Return the [X, Y] coordinate for the center point of the cell that contains the specified text.  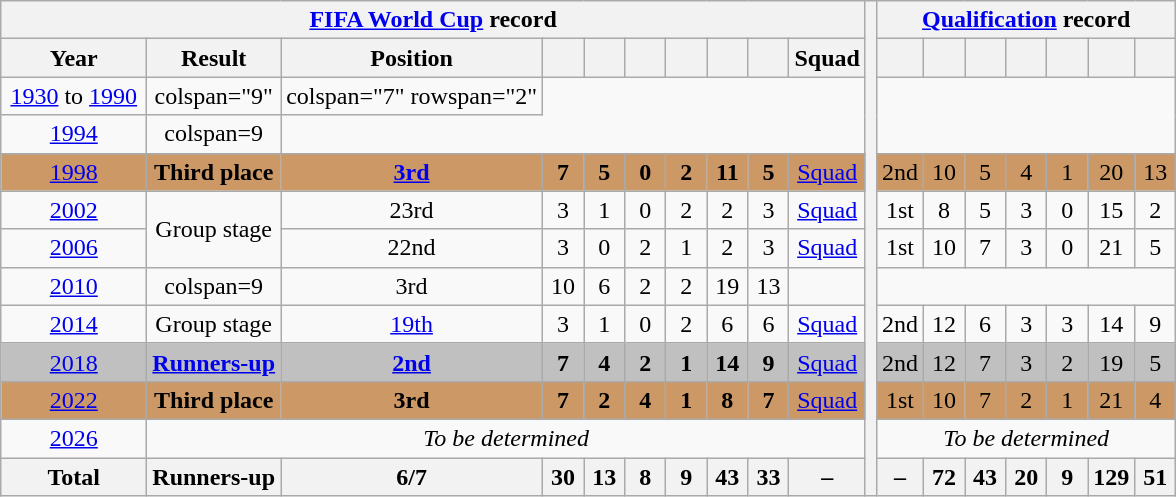
Total [74, 477]
11 [728, 172]
1994 [74, 134]
Result [214, 58]
22nd [412, 248]
2006 [74, 248]
19th [412, 324]
2018 [74, 362]
Year [74, 58]
colspan="9" [214, 96]
1930 to 1990 [74, 96]
Qualification record [1026, 20]
6/7 [412, 477]
2002 [74, 210]
72 [944, 477]
2010 [74, 286]
FIFA World Cup record [434, 20]
15 [1112, 210]
30 [564, 477]
51 [1156, 477]
33 [768, 477]
colspan="7" rowspan="2" [412, 96]
129 [1112, 477]
Position [412, 58]
2026 [74, 438]
2022 [74, 400]
2014 [74, 324]
1998 [74, 172]
23rd [412, 210]
